Search for the cell housing the specified text and yield its [X, Y] center coordinate. 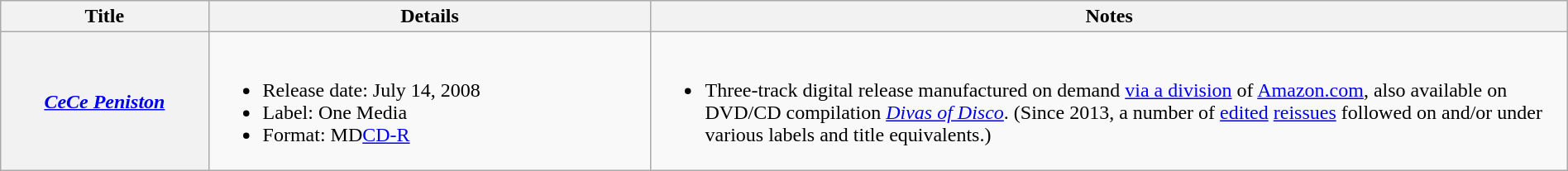
Details [430, 17]
Release date: July 14, 2008Label: One Media Format: MDCD-R [430, 101]
Notes [1109, 17]
CeCe Peniston [104, 101]
Title [104, 17]
